Detect which cell encompasses the target text, then output its (X, Y) center coordinate. 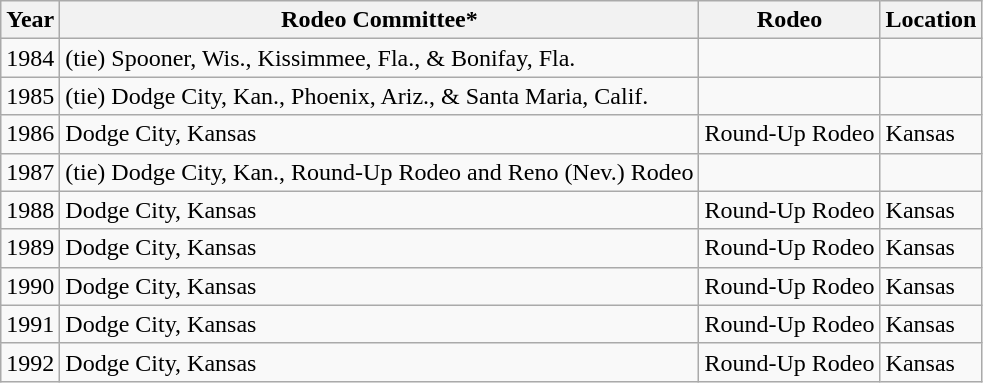
Rodeo (790, 20)
Year (30, 20)
1990 (30, 286)
Rodeo Committee* (380, 20)
(tie) Dodge City, Kan., Round-Up Rodeo and Reno (Nev.) Rodeo (380, 172)
1985 (30, 96)
(tie) Dodge City, Kan., Phoenix, Ariz., & Santa Maria, Calif. (380, 96)
1984 (30, 58)
1992 (30, 362)
(tie) Spooner, Wis., Kissimmee, Fla., & Bonifay, Fla. (380, 58)
1987 (30, 172)
1988 (30, 210)
Location (931, 20)
1991 (30, 324)
1989 (30, 248)
1986 (30, 134)
